Locate the cell with the specified text and output its (x, y) center coordinate. 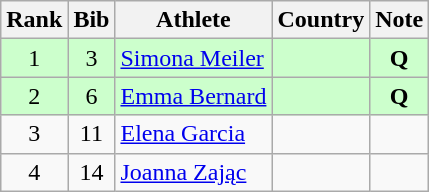
Elena Garcia (194, 134)
11 (92, 134)
2 (34, 96)
Rank (34, 20)
1 (34, 58)
Bib (92, 20)
14 (92, 172)
4 (34, 172)
Joanna Zając (194, 172)
Emma Bernard (194, 96)
6 (92, 96)
Note (400, 20)
Athlete (194, 20)
Country (321, 20)
Simona Meiler (194, 58)
